Pinpoint the cell where the given text exists, returning its [x, y] midpoint coordinate. 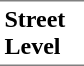
Street Level [42, 33]
